Provide the (X, Y) coordinate of the cell's center where the given text is located.  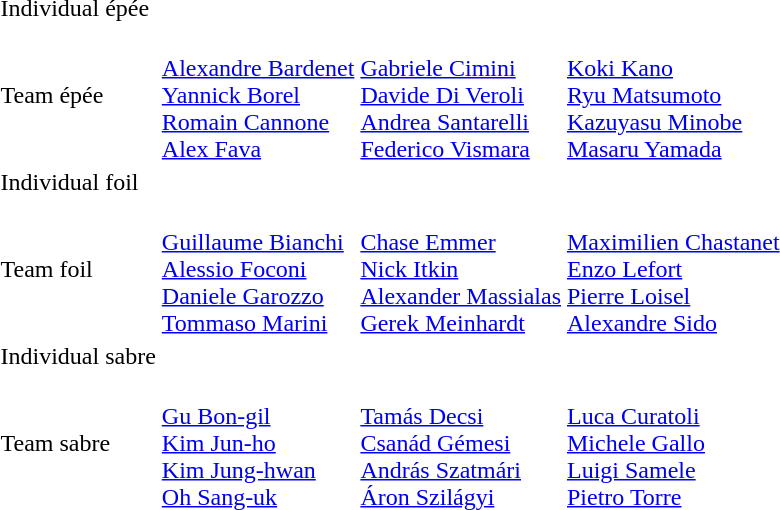
Guillaume BianchiAlessio FoconiDaniele GarozzoTommaso Marini (258, 269)
Alexandre BardenetYannick BorelRomain CannoneAlex Fava (258, 95)
Gabriele CiminiDavide Di VeroliAndrea SantarelliFederico Vismara (461, 95)
Chase EmmerNick ItkinAlexander MassialasGerek Meinhardt (461, 269)
